Detect which cell encompasses the target text, then output its (x, y) center coordinate. 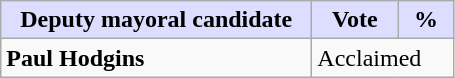
Deputy mayoral candidate (156, 20)
% (426, 20)
Paul Hodgins (156, 58)
Acclaimed (383, 58)
Vote (355, 20)
